Return [X, Y] of the center of cell containing provided text 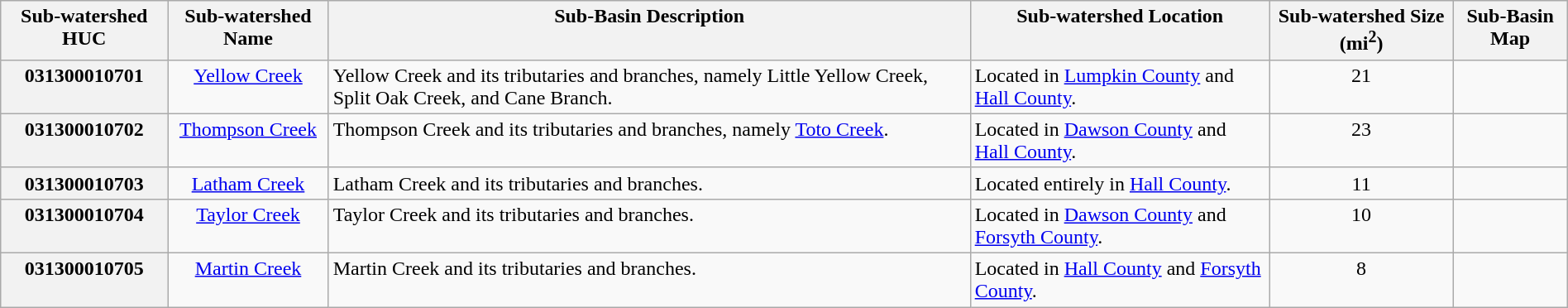
23 [1361, 141]
Yellow Creek [248, 86]
Located in Dawson County and Forsyth County. [1120, 225]
Sub-watershed Size (mi2) [1361, 31]
Sub-Basin Description [649, 31]
Taylor Creek and its tributaries and branches. [649, 225]
Martin Creek and its tributaries and branches. [649, 280]
Sub-watershed HUC [84, 31]
Sub-watershed Location [1120, 31]
031300010702 [84, 141]
10 [1361, 225]
Thompson Creek and its tributaries and branches, namely Toto Creek. [649, 141]
21 [1361, 86]
031300010705 [84, 280]
8 [1361, 280]
Sub-Basin Map [1510, 31]
031300010704 [84, 225]
11 [1361, 183]
Located entirely in Hall County. [1120, 183]
Located in Lumpkin County and Hall County. [1120, 86]
031300010701 [84, 86]
Yellow Creek and its tributaries and branches, namely Little Yellow Creek, Split Oak Creek, and Cane Branch. [649, 86]
Thompson Creek [248, 141]
Latham Creek [248, 183]
Located in Dawson County and Hall County. [1120, 141]
Taylor Creek [248, 225]
031300010703 [84, 183]
Sub-watershed Name [248, 31]
Latham Creek and its tributaries and branches. [649, 183]
Located in Hall County and Forsyth County. [1120, 280]
Martin Creek [248, 280]
